Capture the cell that displays the provided text and extract its [X, Y] central coordinate. 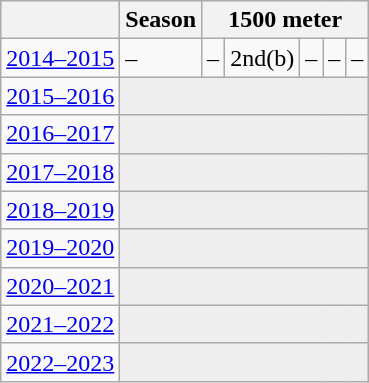
2015–2016 [60, 96]
2017–2018 [60, 172]
2022–2023 [60, 362]
1500 meter [286, 20]
2016–2017 [60, 134]
2020–2021 [60, 286]
2021–2022 [60, 324]
Season [161, 20]
2019–2020 [60, 248]
2014–2015 [60, 58]
2nd(b) [262, 58]
2018–2019 [60, 210]
